Output the (x, y) coordinate of the center of the cell containing the given text.  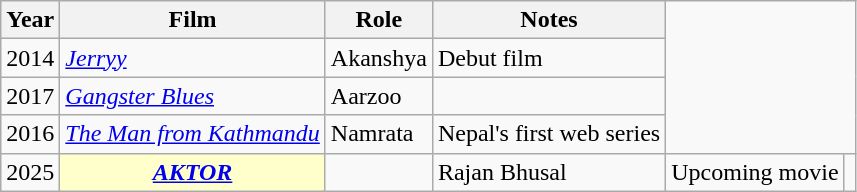
Nepal's first web series (548, 134)
Gangster Blues (193, 96)
Upcoming movie (755, 172)
Role (378, 20)
Film (193, 20)
Jerryy (193, 58)
Namrata (378, 134)
The Man from Kathmandu (193, 134)
2025 (30, 172)
Debut film (548, 58)
2016 (30, 134)
2017 (30, 96)
Rajan Bhusal (548, 172)
Akanshya (378, 58)
2014 (30, 58)
Year (30, 20)
Aarzoo (378, 96)
Notes (548, 20)
AKTOR (193, 172)
